Capture the cell that displays the provided text and extract its (x, y) central coordinate. 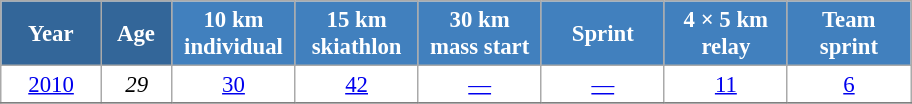
10 km individual (234, 34)
42 (356, 85)
29 (136, 85)
Year (52, 34)
30 (234, 85)
4 × 5 km relay (726, 34)
30 km mass start (480, 34)
Age (136, 34)
Team sprint (848, 34)
6 (848, 85)
15 km skiathlon (356, 34)
2010 (52, 85)
Sprint (602, 34)
11 (726, 85)
